Search for the cell housing the specified text and yield its [x, y] center coordinate. 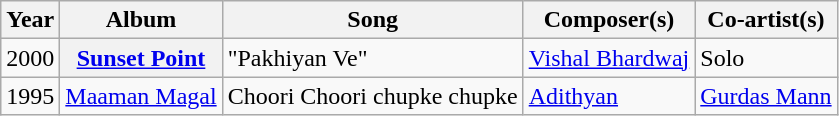
"Pakhiyan Ve" [372, 58]
Co-artist(s) [766, 20]
Sunset Point [141, 58]
Choori Choori chupke chupke [372, 96]
Song [372, 20]
2000 [30, 58]
Album [141, 20]
Gurdas Mann [766, 96]
Year [30, 20]
1995 [30, 96]
Adithyan [609, 96]
Solo [766, 58]
Maaman Magal [141, 96]
Vishal Bhardwaj [609, 58]
Composer(s) [609, 20]
